For the text-containing cell, return its midpoint in [X, Y] coordinate format. 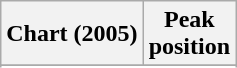
Peakposition [189, 34]
Chart (2005) [72, 34]
